Extract the (X, Y) coordinate from the center of the cell holding the provided text.  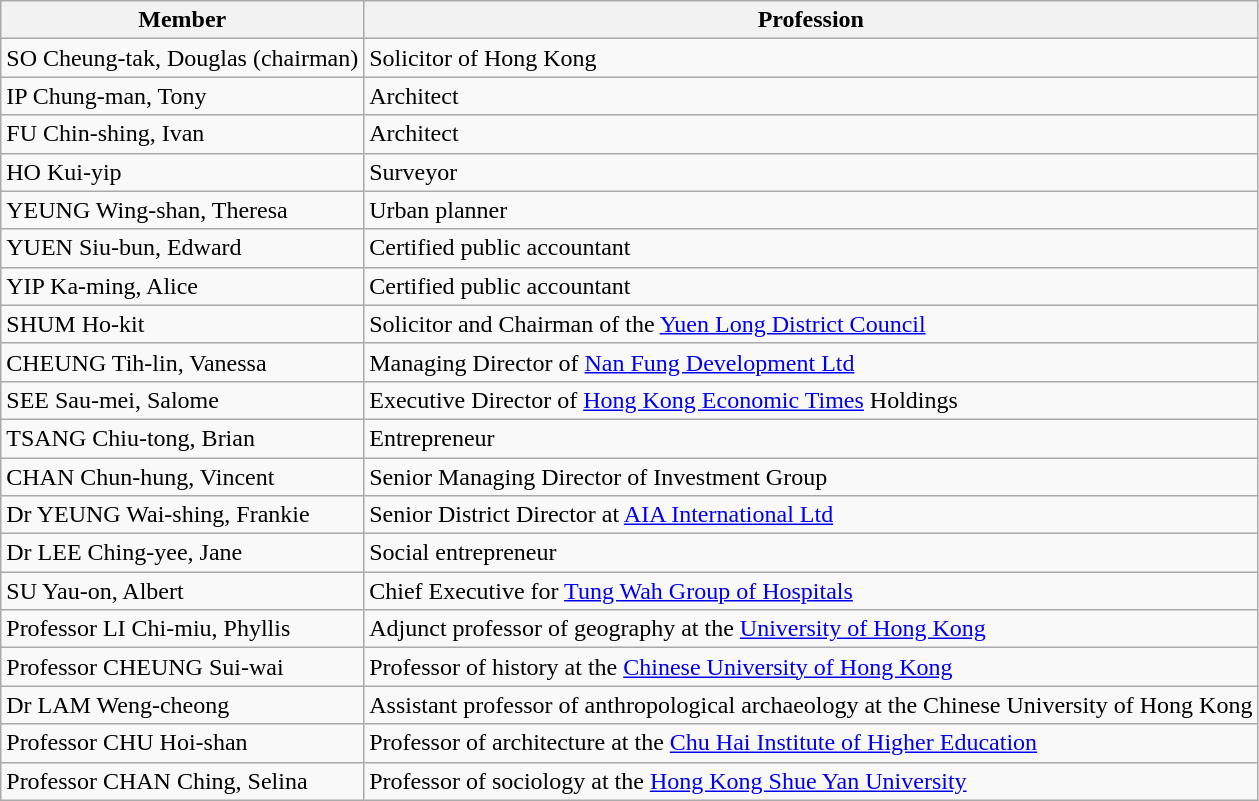
SEE Sau-mei, Salome (182, 400)
IP Chung-man, Tony (182, 96)
Professor LI Chi-miu, Phyllis (182, 629)
HO Kui-yip (182, 172)
Senior Managing Director of Investment Group (811, 477)
Social entrepreneur (811, 553)
Surveyor (811, 172)
Assistant professor of anthropological archaeology at the Chinese University of Hong Kong (811, 705)
Dr LEE Ching-yee, Jane (182, 553)
Adjunct professor of geography at the University of Hong Kong (811, 629)
Professor of architecture at the Chu Hai Institute of Higher Education (811, 743)
Profession (811, 20)
Professor of history at the Chinese University of Hong Kong (811, 667)
SU Yau-on, Albert (182, 591)
TSANG Chiu-tong, Brian (182, 438)
Dr YEUNG Wai-shing, Frankie (182, 515)
Professor CHEUNG Sui-wai (182, 667)
Executive Director of Hong Kong Economic Times Holdings (811, 400)
Professor CHAN Ching, Selina (182, 781)
Urban planner (811, 210)
Professor of sociology at the Hong Kong Shue Yan University (811, 781)
YEUNG Wing-shan, Theresa (182, 210)
CHEUNG Tih-lin, Vanessa (182, 362)
Dr LAM Weng-cheong (182, 705)
Managing Director of Nan Fung Development Ltd (811, 362)
Senior District Director at AIA International Ltd (811, 515)
Chief Executive for Tung Wah Group of Hospitals (811, 591)
YIP Ka-ming, Alice (182, 286)
SO Cheung-tak, Douglas (chairman) (182, 58)
YUEN Siu-bun, Edward (182, 248)
Solicitor of Hong Kong (811, 58)
Entrepreneur (811, 438)
Member (182, 20)
CHAN Chun-hung, Vincent (182, 477)
Solicitor and Chairman of the Yuen Long District Council (811, 324)
SHUM Ho-kit (182, 324)
Professor CHU Hoi-shan (182, 743)
FU Chin-shing, Ivan (182, 134)
